Extract the [X, Y] coordinate from the center of the cell holding the provided text.  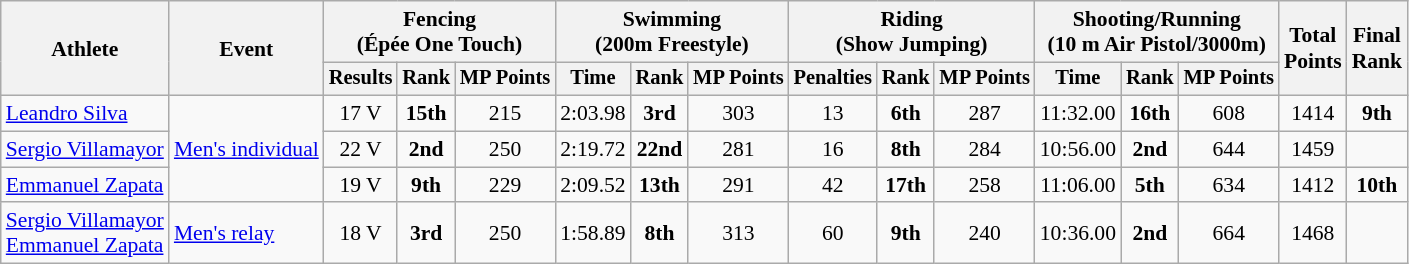
FinalRank [1378, 48]
281 [738, 150]
Results [361, 79]
Event [246, 48]
Fencing (Épée One Touch) [440, 32]
1459 [1313, 150]
1414 [1313, 114]
22nd [660, 150]
1412 [1313, 185]
18 V [361, 234]
17 V [361, 114]
42 [833, 185]
Sergio Villamayor [85, 150]
608 [1229, 114]
215 [505, 114]
Swimming (200m Freestyle) [672, 32]
10:56.00 [1078, 150]
303 [738, 114]
13th [660, 185]
240 [984, 234]
16th [1150, 114]
16 [833, 150]
664 [1229, 234]
Shooting/Running(10 m Air Pistol/3000m) [1157, 32]
10th [1378, 185]
13 [833, 114]
634 [1229, 185]
2:19.72 [592, 150]
313 [738, 234]
10:36.00 [1078, 234]
TotalPoints [1313, 48]
60 [833, 234]
Sergio VillamayorEmmanuel Zapata [85, 234]
2:09.52 [592, 185]
284 [984, 150]
287 [984, 114]
291 [738, 185]
1468 [1313, 234]
229 [505, 185]
5th [1150, 185]
Leandro Silva [85, 114]
Men's relay [246, 234]
11:32.00 [1078, 114]
644 [1229, 150]
2:03.98 [592, 114]
6th [906, 114]
Penalties [833, 79]
19 V [361, 185]
11:06.00 [1078, 185]
Men's individual [246, 150]
Emmanuel Zapata [85, 185]
258 [984, 185]
Athlete [85, 48]
22 V [361, 150]
Riding (Show Jumping) [912, 32]
17th [906, 185]
1:58.89 [592, 234]
15th [426, 114]
